For the text-containing cell, return its midpoint in (X, Y) coordinate format. 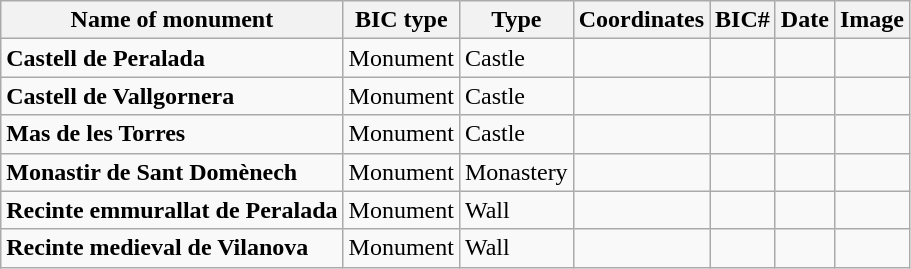
Monastir de Sant Domènech (172, 172)
Coordinates (641, 20)
Castell de Peralada (172, 58)
Date (804, 20)
Monastery (516, 172)
Type (516, 20)
BIC# (743, 20)
Mas de les Torres (172, 134)
Recinte medieval de Vilanova (172, 248)
BIC type (401, 20)
Recinte emmurallat de Peralada (172, 210)
Castell de Vallgornera (172, 96)
Image (872, 20)
Name of monument (172, 20)
